Locate the cell with the specified text and output its [x, y] center coordinate. 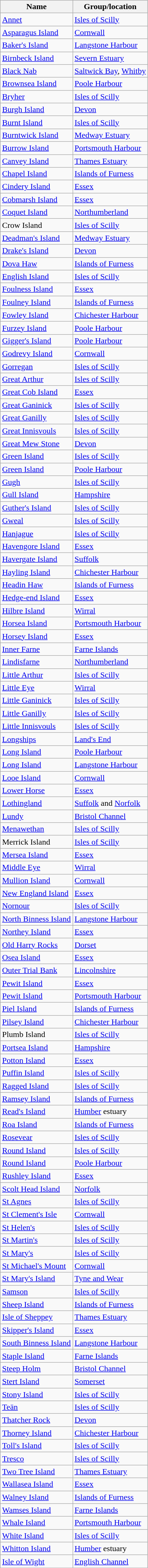
Longships [37, 739]
Ramsey Island [37, 1099]
Inner Farne [37, 649]
Roa Island [37, 1124]
Osea Island [37, 957]
Rushley Island [37, 1176]
Stony Island [37, 1394]
Middle Eye [37, 868]
Old Harry Rocks [37, 945]
Great Ganinick [37, 405]
Lundy [37, 816]
Skipper's Island [37, 1330]
Samson [37, 1292]
Toll's Island [37, 1446]
Hanjague [37, 533]
Group/location [110, 7]
Havengore Island [37, 546]
Little Innisvouls [37, 726]
Brownsea Island [37, 84]
Outer Trial Bank [37, 970]
St Martin's [37, 1240]
Whitton Island [37, 1548]
Lincolnshire [110, 970]
St Michael's Mount [37, 1266]
Mullion Island [37, 880]
Gigger's Island [37, 341]
Nornour [37, 906]
Thatcher Rock [37, 1420]
Burntwick Island [37, 135]
Burgh Island [37, 109]
Lower Horse [37, 791]
New England Island [37, 893]
Great Mew Stone [37, 444]
Little Ganilly [37, 713]
North Binness Island [37, 919]
Havergate Island [37, 559]
English Channel [110, 1561]
Scolt Head Island [37, 1189]
St Helen's [37, 1227]
Staple Island [37, 1356]
Tresco [37, 1459]
Great Cob Island [37, 392]
Lothingland [37, 803]
Drake's Island [37, 251]
Canvey Island [37, 161]
Bryher [37, 97]
Ragged Island [37, 1086]
Pilsey Island [37, 1022]
Cindery Island [37, 187]
Godrevy Island [37, 353]
Read's Island [37, 1112]
Annet [37, 20]
Stert Island [37, 1381]
Merrick Island [37, 842]
St Clement's Isle [37, 1215]
Horsea Island [37, 623]
Mersea Island [37, 855]
Sheep Island [37, 1304]
Looe Island [37, 777]
Burrow Island [37, 148]
Rosevear [37, 1137]
Whale Island [37, 1523]
Lindisfarne [37, 662]
St Agnes [37, 1202]
Name [37, 7]
Potton Island [37, 1060]
Suffolk [110, 559]
Coquet Island [37, 212]
Furzey Island [37, 328]
Saltwick Bay, Whitby [110, 71]
Crow Island [37, 225]
Piel Island [37, 1009]
Northey Island [37, 932]
Somerset [110, 1381]
Gugh [37, 482]
Severn Estuary [110, 58]
Little Eye [37, 688]
Black Nab [37, 71]
Isle of Wight [37, 1561]
Teän [37, 1407]
Asparagus Island [37, 32]
Little Arthur [37, 675]
Wallasea Island [37, 1484]
Portsea Island [37, 1047]
Chapel Island [37, 174]
Dorset [110, 945]
Little Ganinick [37, 700]
Foulness Island [37, 289]
Fowley Island [37, 315]
Great Arthur [37, 379]
White Island [37, 1536]
English Island [37, 276]
Tyne and Wear [110, 1279]
Suffolk and Norfolk [110, 803]
Great Innisvouls [37, 431]
Hayling Island [37, 572]
St Mary's [37, 1253]
Baker's Island [37, 45]
Horsey Island [37, 636]
Cobmarsh Island [37, 200]
Wamses Island [37, 1510]
Norfolk [110, 1189]
Guther's Island [37, 508]
South Binness Island [37, 1343]
Dova Haw [37, 264]
Headin Haw [37, 585]
Walney Island [37, 1497]
Plumb Island [37, 1035]
Burnt Island [37, 122]
St Mary's Island [37, 1279]
Steep Holm [37, 1368]
Gweal [37, 521]
Menawethan [37, 829]
Deadman's Island [37, 238]
Gull Island [37, 495]
Foulney Island [37, 302]
Hilbre Island [37, 611]
Thorney Island [37, 1433]
Land's End [110, 739]
Great Ganilly [37, 418]
Hedge-end Island [37, 598]
Birnbeck Island [37, 58]
Isle of Sheppey [37, 1317]
Two Tree Island [37, 1471]
Puffin Island [37, 1073]
Gorregan [37, 366]
